Determine the [x, y] coordinate at the center of the cell enclosing the given text.  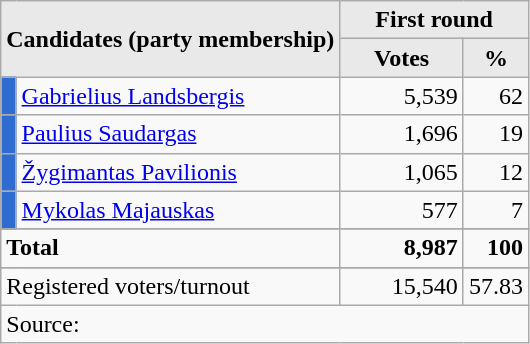
57.83 [496, 286]
1,696 [402, 134]
Gabrielius Landsbergis [178, 96]
100 [496, 248]
Total [170, 248]
8,987 [402, 248]
1,065 [402, 172]
62 [496, 96]
Votes [402, 58]
5,539 [402, 96]
Paulius Saudargas [178, 134]
577 [402, 210]
Registered voters/turnout [170, 286]
Žygimantas Pavilionis [178, 172]
Source: [265, 324]
Mykolas Majauskas [178, 210]
% [496, 58]
12 [496, 172]
19 [496, 134]
First round [434, 20]
7 [496, 210]
15,540 [402, 286]
Candidates (party membership) [170, 39]
